Provide the [X, Y] coordinate of the cell's center where the given text is located.  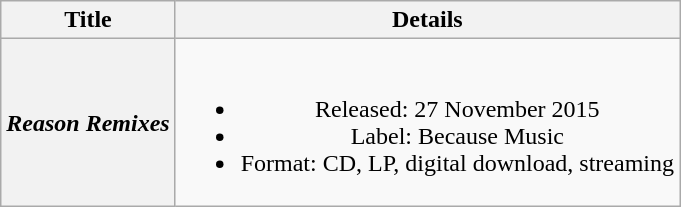
Details [427, 20]
Reason Remixes [88, 122]
Released: 27 November 2015Label: Because MusicFormat: CD, LP, digital download, streaming [427, 122]
Title [88, 20]
